Find where the given text appears and provide that cell's center as [X, Y] coordinate. 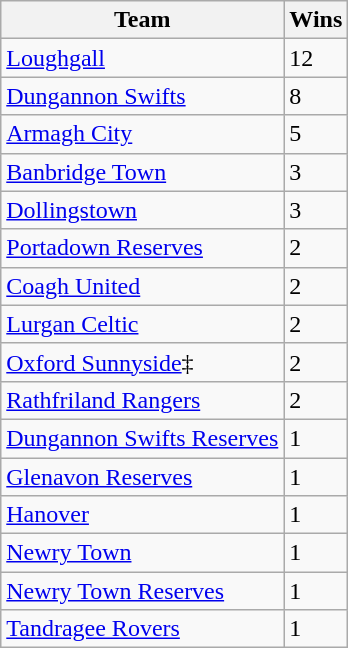
Dollingstown [142, 210]
Dungannon Swifts Reserves [142, 438]
5 [316, 134]
Newry Town [142, 553]
Hanover [142, 515]
12 [316, 58]
Armagh City [142, 134]
Team [142, 20]
Portadown Reserves [142, 248]
Dungannon Swifts [142, 96]
Tandragee Rovers [142, 629]
Glenavon Reserves [142, 477]
Banbridge Town [142, 172]
8 [316, 96]
Rathfriland Rangers [142, 400]
Loughgall [142, 58]
Newry Town Reserves [142, 591]
Coagh United [142, 286]
Wins [316, 20]
Lurgan Celtic [142, 324]
Oxford Sunnyside‡ [142, 362]
